Capture the cell that displays the provided text and extract its [X, Y] central coordinate. 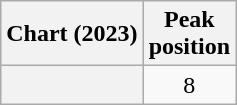
Peakposition [189, 34]
Chart (2023) [72, 34]
8 [189, 85]
